Return (x, y) of the center of cell containing provided text 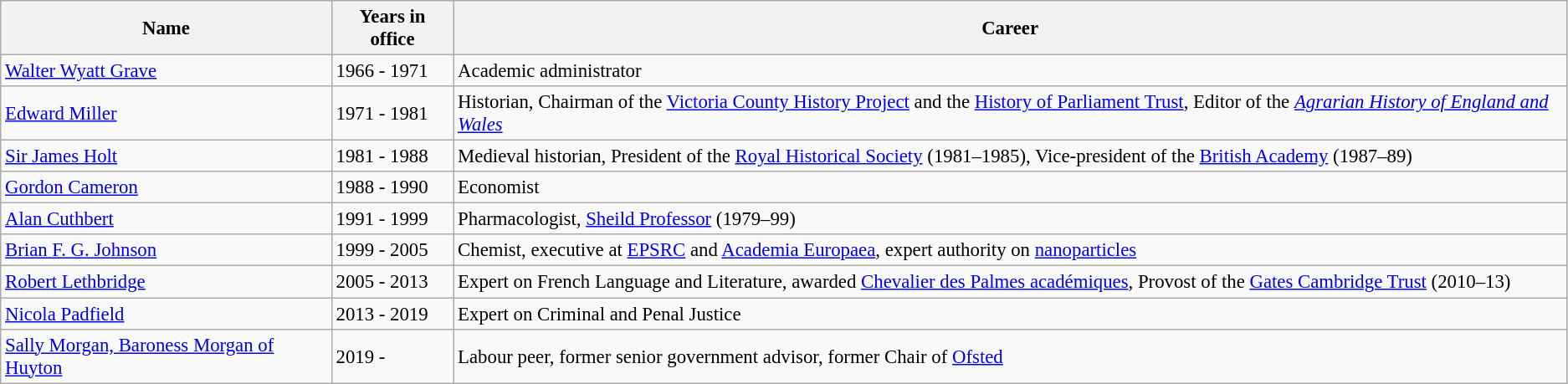
Expert on French Language and Literature, awarded Chevalier des Palmes académiques, Provost of the Gates Cambridge Trust (2010–13) (1011, 282)
Career (1011, 28)
2013 - 2019 (392, 314)
1999 - 2005 (392, 250)
Name (166, 28)
Robert Lethbridge (166, 282)
Sir James Holt (166, 156)
1988 - 1990 (392, 187)
Years in office (392, 28)
2005 - 2013 (392, 282)
Nicola Padfield (166, 314)
Brian F. G. Johnson (166, 250)
Historian, Chairman of the Victoria County History Project and the History of Parliament Trust, Editor of the Agrarian History of England and Wales (1011, 114)
2019 - (392, 356)
1966 - 1971 (392, 71)
Alan Cuthbert (166, 219)
Sally Morgan, Baroness Morgan of Huyton (166, 356)
Walter Wyatt Grave (166, 71)
1991 - 1999 (392, 219)
Economist (1011, 187)
Pharmacologist, Sheild Professor (1979–99) (1011, 219)
Labour peer, former senior government advisor, former Chair of Ofsted (1011, 356)
Edward Miller (166, 114)
1981 - 1988 (392, 156)
Gordon Cameron (166, 187)
Medieval historian, President of the Royal Historical Society (1981–1985), Vice-president of the British Academy (1987–89) (1011, 156)
Chemist, executive at EPSRC and Academia Europaea, expert authority on nanoparticles (1011, 250)
Academic administrator (1011, 71)
1971 - 1981 (392, 114)
Expert on Criminal and Penal Justice (1011, 314)
